Locate the cell with the specified text and output its [X, Y] center coordinate. 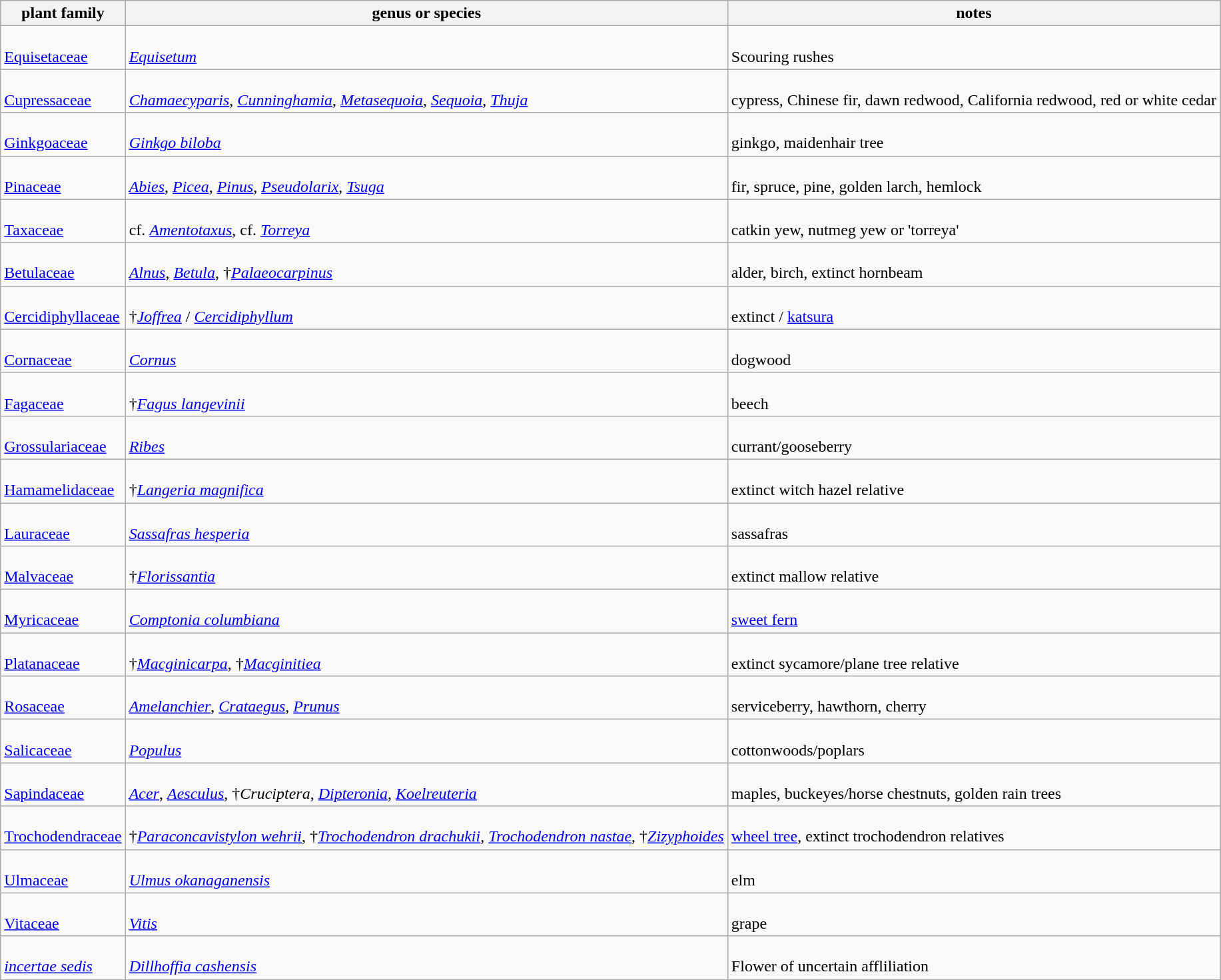
extinct sycamore/plane tree relative [974, 654]
extinct / katsura [974, 308]
ginkgo, maidenhair tree [974, 135]
Cornaceae [63, 350]
extinct mallow relative [974, 568]
grape [974, 914]
Acer, Aesculus, †Cruciptera, Dipteronia, Koelreuteria [426, 785]
Scouring rushes [974, 48]
dogwood [974, 350]
Betulaceae [63, 264]
Ginkgoaceae [63, 135]
Ginkgo biloba [426, 135]
Cupressaceae [63, 91]
Myricaceae [63, 612]
Dillhoffia cashensis [426, 958]
Sapindaceae [63, 785]
alder, birch, extinct hornbeam [974, 264]
Pinaceae [63, 177]
notes [974, 13]
†Macginicarpa, †Macginitiea [426, 654]
sweet fern [974, 612]
elm [974, 871]
†Langeria magnifica [426, 481]
Taxaceae [63, 221]
extinct witch hazel relative [974, 481]
Flower of uncertain affliliation [974, 958]
Fagaceae [63, 394]
Rosaceae [63, 698]
incertae sedis [63, 958]
sassafras [974, 524]
serviceberry, hawthorn, cherry [974, 698]
Vitaceae [63, 914]
Hamamelidaceae [63, 481]
Cercidiphyllaceae [63, 308]
Amelanchier, Crataegus, Prunus [426, 698]
†Joffrea / Cercidiphyllum [426, 308]
Malvaceae [63, 568]
Lauraceae [63, 524]
Comptonia columbiana [426, 612]
Grossulariaceae [63, 437]
cf. Amentotaxus, cf. Torreya [426, 221]
wheel tree, extinct trochodendron relatives [974, 827]
Chamaecyparis, Cunninghamia, Metasequoia, Sequoia, Thuja [426, 91]
Abies, Picea, Pinus, Pseudolarix, Tsuga [426, 177]
Vitis [426, 914]
Salicaceae [63, 741]
Sassafras hesperia [426, 524]
†Florissantia [426, 568]
plant family [63, 13]
maples, buckeyes/horse chestnuts, golden rain trees [974, 785]
Equisetaceae [63, 48]
Ulmus okanaganensis [426, 871]
genus or species [426, 13]
fir, spruce, pine, golden larch, hemlock [974, 177]
catkin yew, nutmeg yew or 'torreya' [974, 221]
†Fagus langevinii [426, 394]
beech [974, 394]
Equisetum [426, 48]
†Paraconcavistylon wehrii, †Trochodendron drachukii, Trochodendron nastae, †Zizyphoides [426, 827]
Trochodendraceae [63, 827]
currant/gooseberry [974, 437]
Platanaceae [63, 654]
cottonwoods/poplars [974, 741]
Alnus, Betula, †Palaeocarpinus [426, 264]
Ulmaceae [63, 871]
cypress, Chinese fir, dawn redwood, California redwood, red or white cedar [974, 91]
Ribes [426, 437]
Cornus [426, 350]
Populus [426, 741]
